Locate the cell with the specified text and output its [x, y] center coordinate. 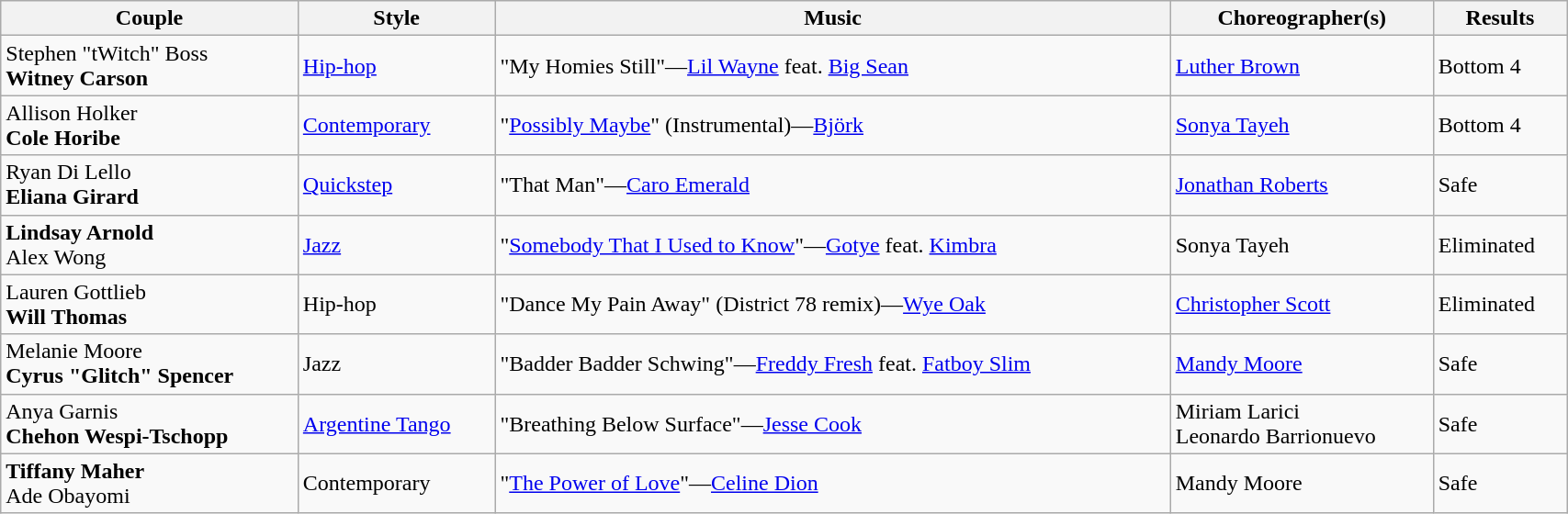
Choreographer(s) [1302, 18]
Christopher Scott [1302, 305]
"My Homies Still"—Lil Wayne feat. Big Sean [832, 66]
Quickstep [397, 185]
Couple [150, 18]
Luther Brown [1302, 66]
Melanie MooreCyrus "Glitch" Spencer [150, 363]
"The Power of Love"—Celine Dion [832, 483]
Results [1499, 18]
Stephen "tWitch" BossWitney Carson [150, 66]
Tiffany MaherAde Obayomi [150, 483]
"Breathing Below Surface"—Jesse Cook [832, 424]
Music [832, 18]
Jonathan Roberts [1302, 185]
Anya GarnisChehon Wespi-Tschopp [150, 424]
Allison HolkerCole Horibe [150, 125]
Ryan Di LelloEliana Girard [150, 185]
"Possibly Maybe" (Instrumental)—Björk [832, 125]
"Dance My Pain Away" (District 78 remix)—Wye Oak [832, 305]
"That Man"—Caro Emerald [832, 185]
Argentine Tango [397, 424]
Lauren GottliebWill Thomas [150, 305]
Lindsay ArnoldAlex Wong [150, 244]
Style [397, 18]
"Badder Badder Schwing"—Freddy Fresh feat. Fatboy Slim [832, 363]
Miriam LariciLeonardo Barrionuevo [1302, 424]
"Somebody That I Used to Know"—Gotye feat. Kimbra [832, 244]
